For the text-containing cell, return its midpoint in (x, y) coordinate format. 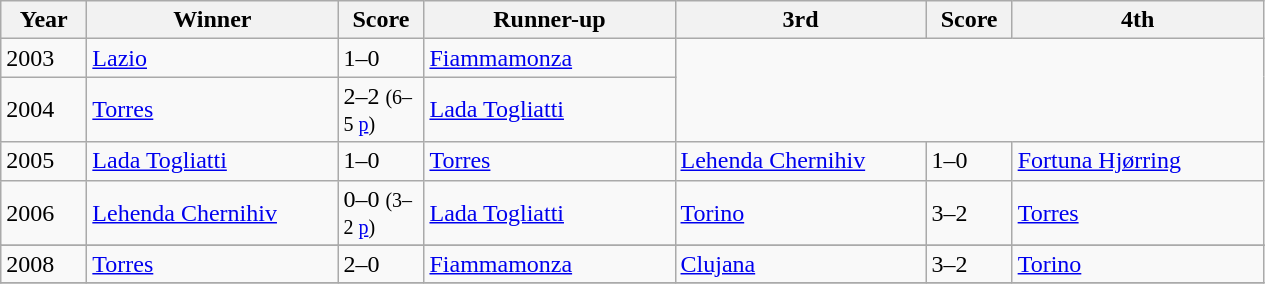
Fortuna Hjørring (1138, 161)
2006 (44, 212)
2–0 (381, 264)
Lazio (212, 58)
2008 (44, 264)
Year (44, 20)
Runner-up (550, 20)
Winner (212, 20)
0–0 (3–2 p) (381, 212)
2–2 (6–5 p) (381, 110)
Clujana (800, 264)
3rd (800, 20)
4th (1138, 20)
2003 (44, 58)
2004 (44, 110)
2005 (44, 161)
